Locate the cell with the specified text and output its (x, y) center coordinate. 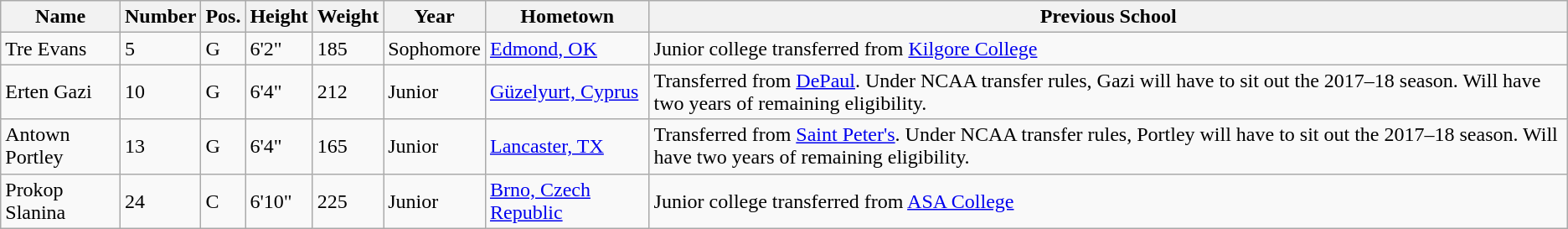
Transferred from DePaul. Under NCAA transfer rules, Gazi will have to sit out the 2017–18 season. Will have two years of remaining eligibility. (1108, 92)
165 (348, 146)
225 (348, 201)
Hometown (567, 17)
13 (160, 146)
10 (160, 92)
Sophomore (435, 49)
Tre Evans (60, 49)
Brno, Czech Republic (567, 201)
Lancaster, TX (567, 146)
Year (435, 17)
Junior college transferred from ASA College (1108, 201)
Junior college transferred from Kilgore College (1108, 49)
Number (160, 17)
Edmond, OK (567, 49)
5 (160, 49)
Pos. (223, 17)
Güzelyurt, Cyprus (567, 92)
Height (279, 17)
24 (160, 201)
Antown Portley (60, 146)
Previous School (1108, 17)
Weight (348, 17)
Erten Gazi (60, 92)
212 (348, 92)
Prokop Slanina (60, 201)
185 (348, 49)
6'2" (279, 49)
Name (60, 17)
6'10" (279, 201)
C (223, 201)
